Capture the cell that displays the provided text and extract its [X, Y] central coordinate. 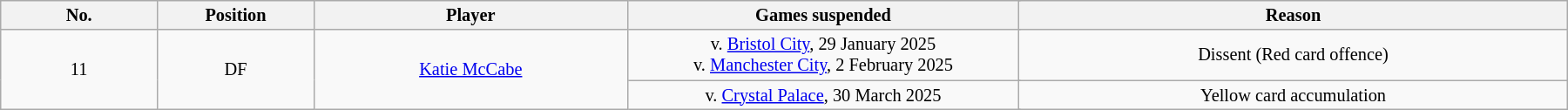
v. Bristol City, 29 January 2025 v. Manchester City, 2 February 2025 [823, 55]
Games suspended [823, 15]
No. [79, 15]
Player [470, 15]
v. Crystal Palace, 30 March 2025 [823, 95]
Dissent (Red card offence) [1293, 55]
Katie McCabe [470, 70]
Yellow card accumulation [1293, 95]
11 [79, 70]
DF [236, 70]
Position [236, 15]
Reason [1293, 15]
